Pinpoint the cell where the given text exists, returning its [x, y] midpoint coordinate. 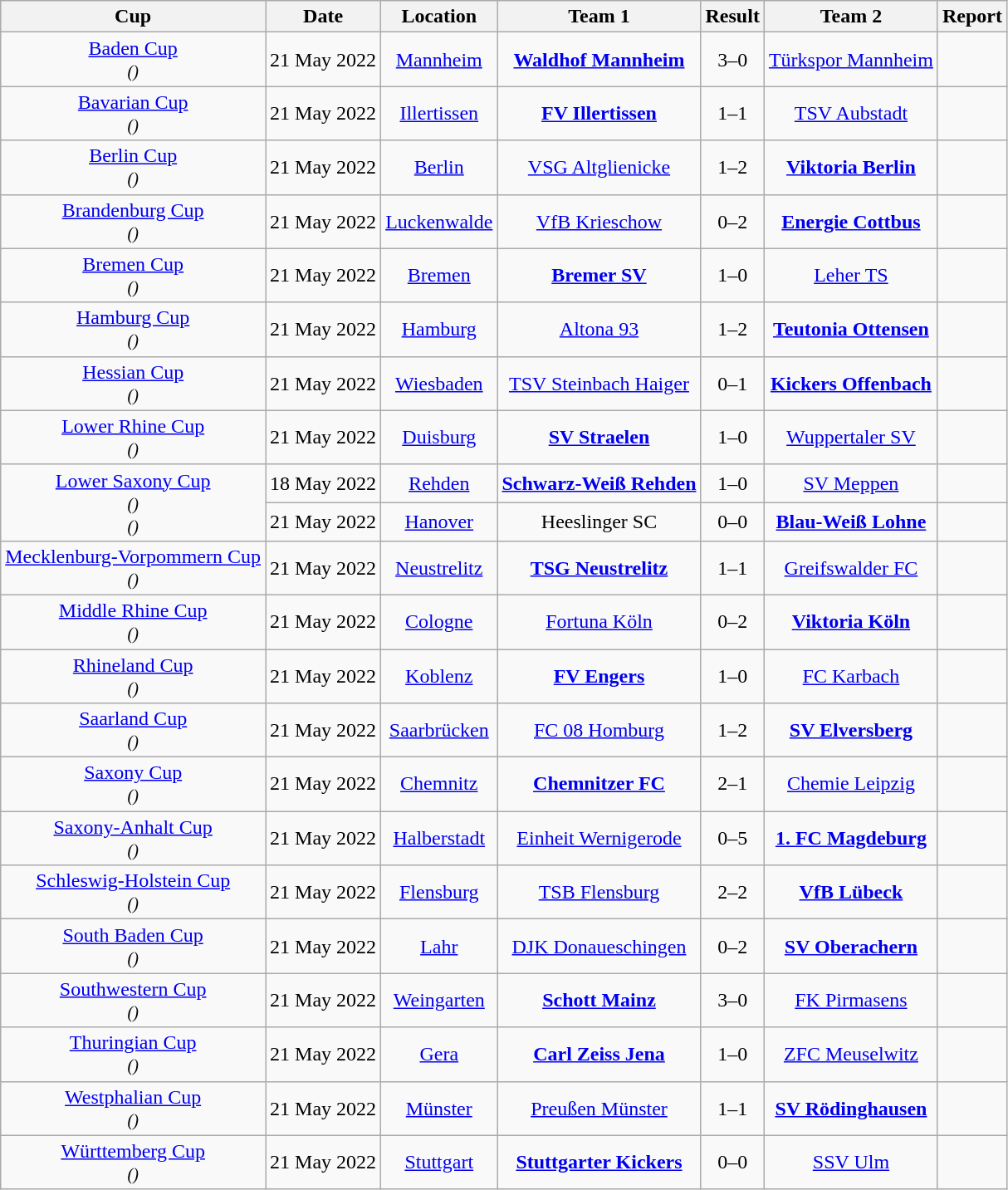
SV Meppen [850, 483]
Blau-Weiß Lohne [850, 522]
2–2 [732, 892]
18 May 2022 [324, 483]
Southwestern Cup() [133, 1000]
Preußen Münster [599, 1108]
SV Elversberg [850, 731]
Rhineland Cup() [133, 676]
SV Rödinghausen [850, 1108]
Saarland Cup() [133, 731]
Heeslinger SC [599, 522]
Illertissen [439, 113]
Westphalian Cup() [133, 1108]
Cup [133, 17]
Stuttgarter Kickers [599, 1163]
TSB Flensburg [599, 892]
Bremen Cup() [133, 276]
Bavarian Cup() [133, 113]
Neustrelitz [439, 568]
Bremer SV [599, 276]
Münster [439, 1108]
Hanover [439, 522]
Chemie Leipzig [850, 784]
1. FC Magdeburg [850, 839]
Carl Zeiss Jena [599, 1055]
FV Illertissen [599, 113]
Duisburg [439, 437]
SV Oberachern [850, 947]
TSV Steinbach Haiger [599, 384]
Hamburg [439, 329]
Viktoria Köln [850, 621]
Stuttgart [439, 1163]
Hamburg Cup() [133, 329]
SV Straelen [599, 437]
Türkspor Mannheim [850, 60]
Chemnitz [439, 784]
Mannheim [439, 60]
Result [732, 17]
Flensburg [439, 892]
Team 2 [850, 17]
Luckenwalde [439, 221]
Schwarz-Weiß Rehden [599, 483]
Chemnitzer FC [599, 784]
Middle Rhine Cup() [133, 621]
Viktoria Berlin [850, 168]
Lower Saxony Cup()() [133, 502]
Schott Mainz [599, 1000]
Schleswig-Holstein Cup() [133, 892]
Brandenburg Cup() [133, 221]
VSG Altglienicke [599, 168]
Rehden [439, 483]
Baden Cup() [133, 60]
Gera [439, 1055]
SSV Ulm [850, 1163]
Waldhof Mannheim [599, 60]
Württemberg Cup() [133, 1163]
Koblenz [439, 676]
Bremen [439, 276]
Saxony Cup() [133, 784]
Report [971, 17]
Cologne [439, 621]
Date [324, 17]
VfB Krieschow [599, 221]
Teutonia Ottensen [850, 329]
Weingarten [439, 1000]
Berlin Cup() [133, 168]
Mecklenburg-Vorpommern Cup() [133, 568]
VfB Lübeck [850, 892]
0–5 [732, 839]
Greifswalder FC [850, 568]
Wiesbaden [439, 384]
Saxony-Anhalt Cup() [133, 839]
South Baden Cup() [133, 947]
Energie Cottbus [850, 221]
2–1 [732, 784]
DJK Donaueschingen [599, 947]
Team 1 [599, 17]
0–1 [732, 384]
Kickers Offenbach [850, 384]
Lower Rhine Cup() [133, 437]
FK Pirmasens [850, 1000]
Wuppertaler SV [850, 437]
Leher TS [850, 276]
Fortuna Köln [599, 621]
TSV Aubstadt [850, 113]
Lahr [439, 947]
Halberstadt [439, 839]
Altona 93 [599, 329]
FV Engers [599, 676]
Location [439, 17]
Saarbrücken [439, 731]
TSG Neustrelitz [599, 568]
FC Karbach [850, 676]
FC 08 Homburg [599, 731]
Thuringian Cup() [133, 1055]
Berlin [439, 168]
Hessian Cup() [133, 384]
Einheit Wernigerode [599, 839]
ZFC Meuselwitz [850, 1055]
